Find where the given text appears and provide that cell's center as [X, Y] coordinate. 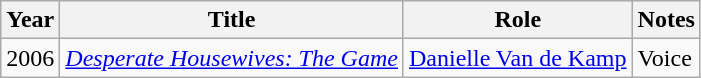
2006 [30, 58]
Title [232, 20]
Notes [666, 20]
Voice [666, 58]
Year [30, 20]
Role [518, 20]
Desperate Housewives: The Game [232, 58]
Danielle Van de Kamp [518, 58]
